From the cell containing the given text, extract its center point as [x, y] coordinate. 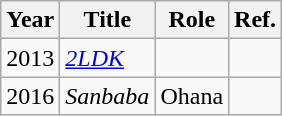
Sanbaba [108, 96]
Ref. [256, 20]
Role [192, 20]
2016 [30, 96]
Year [30, 20]
2013 [30, 58]
Ohana [192, 96]
Title [108, 20]
2LDK [108, 58]
